Return the [x, y] coordinate for the center point of the cell that contains the specified text.  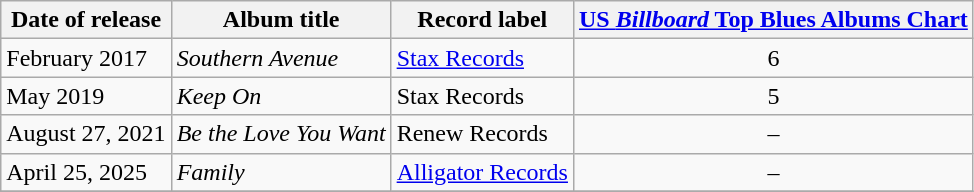
5 [773, 96]
Date of release [86, 20]
April 25, 2025 [86, 172]
Southern Avenue [281, 58]
February 2017 [86, 58]
Album title [281, 20]
Renew Records [482, 134]
Alligator Records [482, 172]
Record label [482, 20]
Keep On [281, 96]
Be the Love You Want [281, 134]
August 27, 2021 [86, 134]
Family [281, 172]
6 [773, 58]
US Billboard Top Blues Albums Chart [773, 20]
May 2019 [86, 96]
